From the cell containing the given text, extract its center point as (X, Y) coordinate. 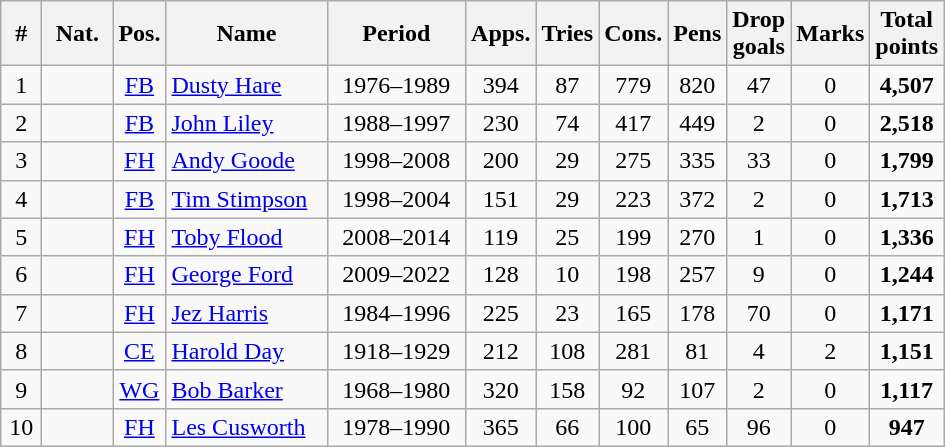
66 (568, 427)
223 (634, 199)
70 (759, 313)
230 (501, 123)
87 (568, 85)
Period (396, 34)
Les Cusworth (246, 427)
Apps. (501, 34)
2,518 (907, 123)
CE (140, 351)
1978–1990 (396, 427)
417 (634, 123)
320 (501, 389)
151 (501, 199)
1,171 (907, 313)
Andy Goode (246, 161)
Pens (698, 34)
92 (634, 389)
1976–1989 (396, 85)
107 (698, 389)
199 (634, 237)
1998–2008 (396, 161)
198 (634, 275)
2009–2022 (396, 275)
178 (698, 313)
225 (501, 313)
158 (568, 389)
John Liley (246, 123)
47 (759, 85)
1998–2004 (396, 199)
23 (568, 313)
Tries (568, 34)
4,507 (907, 85)
1,713 (907, 199)
257 (698, 275)
275 (634, 161)
212 (501, 351)
100 (634, 427)
Dusty Hare (246, 85)
Pos. (140, 34)
33 (759, 161)
Toby Flood (246, 237)
365 (501, 427)
108 (568, 351)
281 (634, 351)
74 (568, 123)
200 (501, 161)
372 (698, 199)
5 (22, 237)
Nat. (78, 34)
Tim Stimpson (246, 199)
96 (759, 427)
Drop goals (759, 34)
3 (22, 161)
1,336 (907, 237)
Totalpoints (907, 34)
6 (22, 275)
Marks (830, 34)
# (22, 34)
270 (698, 237)
8 (22, 351)
165 (634, 313)
1,117 (907, 389)
Name (246, 34)
1,244 (907, 275)
1988–1997 (396, 123)
65 (698, 427)
119 (501, 237)
1,799 (907, 161)
449 (698, 123)
1984–1996 (396, 313)
128 (501, 275)
WG (140, 389)
820 (698, 85)
Bob Barker (246, 389)
2008–2014 (396, 237)
335 (698, 161)
947 (907, 427)
1968–1980 (396, 389)
779 (634, 85)
Cons. (634, 34)
1,151 (907, 351)
25 (568, 237)
1918–1929 (396, 351)
Harold Day (246, 351)
394 (501, 85)
7 (22, 313)
Jez Harris (246, 313)
81 (698, 351)
George Ford (246, 275)
